Pinpoint the cell where the given text exists, returning its [x, y] midpoint coordinate. 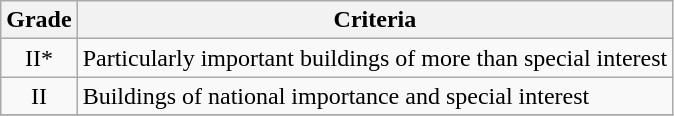
Buildings of national importance and special interest [375, 96]
Grade [39, 20]
Criteria [375, 20]
II [39, 96]
II* [39, 58]
Particularly important buildings of more than special interest [375, 58]
